Return the (X, Y) coordinate for the center point of the cell that contains the specified text.  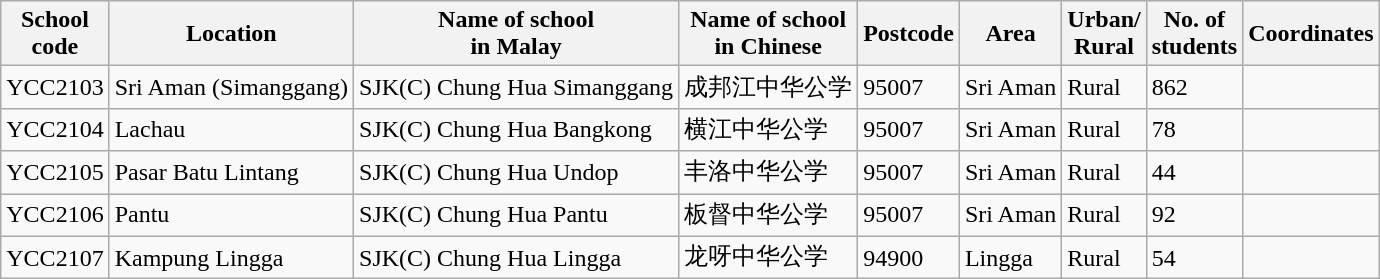
Name of schoolin Malay (516, 34)
YCC2105 (55, 172)
YCC2104 (55, 130)
44 (1194, 172)
丰洛中华公学 (768, 172)
Lingga (1010, 258)
Schoolcode (55, 34)
Location (231, 34)
YCC2107 (55, 258)
No. ofstudents (1194, 34)
Pantu (231, 216)
龙呀中华公学 (768, 258)
Kampung Lingga (231, 258)
78 (1194, 130)
成邦江中华公学 (768, 88)
SJK(C) Chung Hua Bangkong (516, 130)
SJK(C) Chung Hua Lingga (516, 258)
Urban/Rural (1104, 34)
YCC2103 (55, 88)
SJK(C) Chung Hua Simanggang (516, 88)
SJK(C) Chung Hua Pantu (516, 216)
Pasar Batu Lintang (231, 172)
SJK(C) Chung Hua Undop (516, 172)
板督中华公学 (768, 216)
54 (1194, 258)
Sri Aman (Simanggang) (231, 88)
YCC2106 (55, 216)
862 (1194, 88)
Area (1010, 34)
Postcode (909, 34)
横江中华公学 (768, 130)
Coordinates (1311, 34)
Lachau (231, 130)
Name of schoolin Chinese (768, 34)
94900 (909, 258)
92 (1194, 216)
